For the text-containing cell, return its midpoint in [x, y] coordinate format. 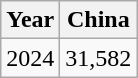
31,582 [98, 58]
2024 [30, 58]
Year [30, 20]
China [98, 20]
